Detect which cell encompasses the target text, then output its (x, y) center coordinate. 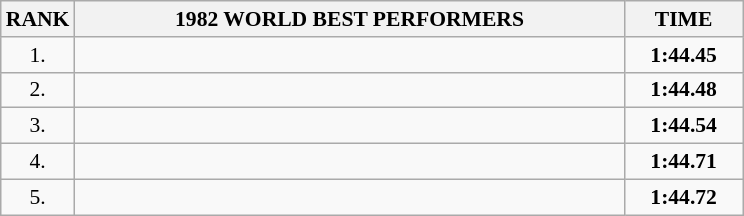
1:44.48 (684, 90)
1982 WORLD BEST PERFORMERS (349, 19)
2. (38, 90)
3. (38, 126)
TIME (684, 19)
1:44.71 (684, 162)
1:44.45 (684, 55)
5. (38, 197)
RANK (38, 19)
1:44.72 (684, 197)
1:44.54 (684, 126)
1. (38, 55)
4. (38, 162)
